Find where the given text appears and provide that cell's center as (x, y) coordinate. 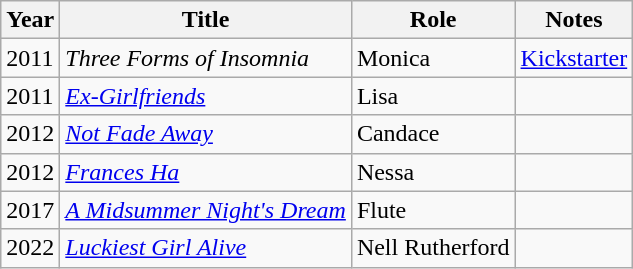
2017 (30, 210)
Three Forms of Insomnia (206, 58)
Role (433, 20)
Nessa (433, 172)
Flute (433, 210)
A Midsummer Night's Dream (206, 210)
Luckiest Girl Alive (206, 248)
2022 (30, 248)
Notes (574, 20)
Not Fade Away (206, 134)
Frances Ha (206, 172)
Lisa (433, 96)
Title (206, 20)
Monica (433, 58)
Nell Rutherford (433, 248)
Ex-Girlfriends (206, 96)
Year (30, 20)
Kickstarter (574, 58)
Candace (433, 134)
